Find where the given text appears and provide that cell's center as [x, y] coordinate. 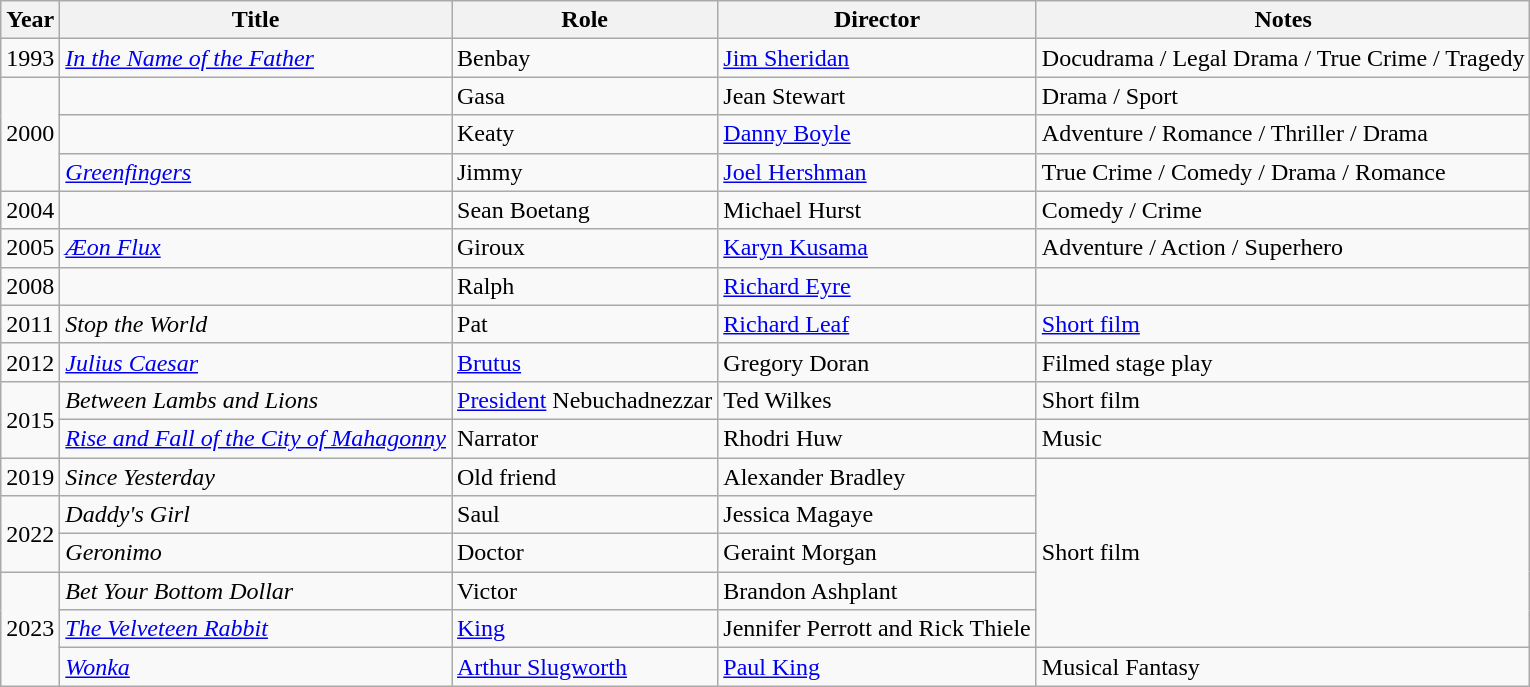
Wonka [256, 667]
Rhodri Huw [878, 438]
The Velveteen Rabbit [256, 629]
Sean Boetang [585, 210]
Adventure / Action / Superhero [1283, 248]
Between Lambs and Lions [256, 400]
Benbay [585, 58]
King [585, 629]
Æon Flux [256, 248]
In the Name of the Father [256, 58]
Old friend [585, 477]
2008 [30, 286]
Geronimo [256, 553]
Karyn Kusama [878, 248]
Giroux [585, 248]
Comedy / Crime [1283, 210]
2019 [30, 477]
Geraint Morgan [878, 553]
Role [585, 20]
Stop the World [256, 324]
2005 [30, 248]
Julius Caesar [256, 362]
Ted Wilkes [878, 400]
Filmed stage play [1283, 362]
Adventure / Romance / Thriller / Drama [1283, 134]
Year [30, 20]
Gasa [585, 96]
2023 [30, 629]
Notes [1283, 20]
Arthur Slugworth [585, 667]
Keaty [585, 134]
Musical Fantasy [1283, 667]
Ralph [585, 286]
Daddy's Girl [256, 515]
Victor [585, 591]
2015 [30, 419]
Pat [585, 324]
2022 [30, 534]
Alexander Bradley [878, 477]
Paul King [878, 667]
2004 [30, 210]
2000 [30, 134]
Danny Boyle [878, 134]
Director [878, 20]
Gregory Doran [878, 362]
Richard Leaf [878, 324]
Drama / Sport [1283, 96]
Rise and Fall of the City of Mahagonny [256, 438]
Jessica Magaye [878, 515]
Music [1283, 438]
Greenfingers [256, 172]
Brandon Ashplant [878, 591]
Jim Sheridan [878, 58]
Doctor [585, 553]
Brutus [585, 362]
2011 [30, 324]
2012 [30, 362]
Saul [585, 515]
President Nebuchadnezzar [585, 400]
Jennifer Perrott and Rick Thiele [878, 629]
Bet Your Bottom Dollar [256, 591]
Joel Hershman [878, 172]
1993 [30, 58]
Jimmy [585, 172]
Title [256, 20]
Richard Eyre [878, 286]
Since Yesterday [256, 477]
Narrator [585, 438]
Jean Stewart [878, 96]
Michael Hurst [878, 210]
Docudrama / Legal Drama / True Crime / Tragedy [1283, 58]
True Crime / Comedy / Drama / Romance [1283, 172]
